Extract the (x, y) coordinate from the center of the cell holding the provided text.  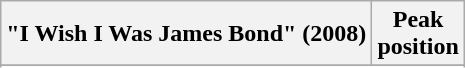
"I Wish I Was James Bond" (2008) (186, 34)
Peakposition (418, 34)
